Detect which cell encompasses the target text, then output its [X, Y] center coordinate. 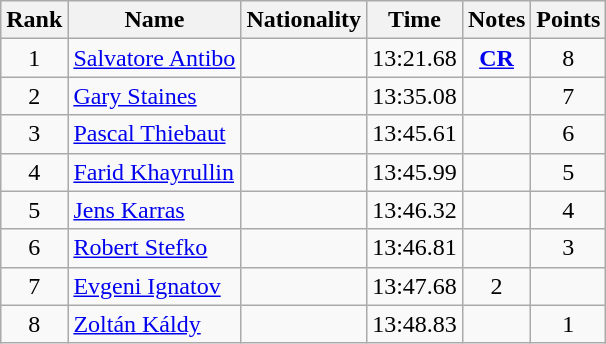
13:46.81 [415, 248]
Robert Stefko [154, 248]
13:35.08 [415, 96]
Jens Karras [154, 210]
13:21.68 [415, 58]
13:48.83 [415, 324]
13:45.61 [415, 134]
13:47.68 [415, 286]
Points [568, 20]
Name [154, 20]
Evgeni Ignatov [154, 286]
Rank [34, 20]
13:46.32 [415, 210]
Nationality [304, 20]
Pascal Thiebaut [154, 134]
Farid Khayrullin [154, 172]
Zoltán Káldy [154, 324]
Gary Staines [154, 96]
Salvatore Antibo [154, 58]
CR [496, 58]
Notes [496, 20]
13:45.99 [415, 172]
Time [415, 20]
